Output the (X, Y) coordinate of the center of the cell containing the given text.  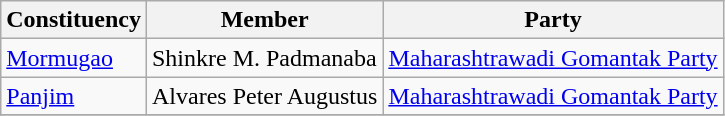
Panjim (74, 96)
Party (553, 20)
Shinkre M. Padmanaba (264, 58)
Alvares Peter Augustus (264, 96)
Mormugao (74, 58)
Constituency (74, 20)
Member (264, 20)
